Locate the cell with the specified text and output its (X, Y) center coordinate. 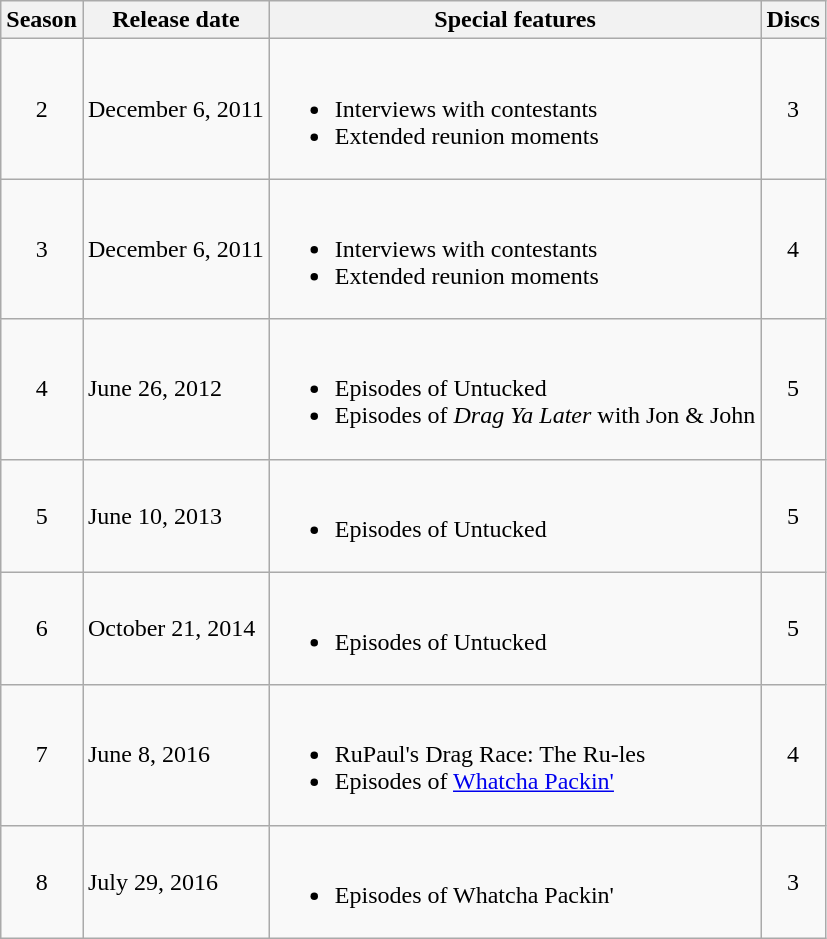
June 10, 2013 (176, 516)
8 (42, 882)
2 (42, 109)
Discs (793, 20)
June 26, 2012 (176, 389)
Season (42, 20)
Release date (176, 20)
June 8, 2016 (176, 755)
RuPaul's Drag Race: The Ru-lesEpisodes of Whatcha Packin' (515, 755)
6 (42, 628)
July 29, 2016 (176, 882)
Episodes of Whatcha Packin' (515, 882)
7 (42, 755)
Episodes of UntuckedEpisodes of Drag Ya Later with Jon & John (515, 389)
October 21, 2014 (176, 628)
Special features (515, 20)
